Locate the cell with the specified text and output its (x, y) center coordinate. 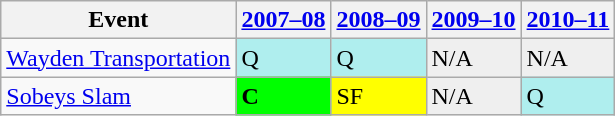
2010–11 (568, 20)
2007–08 (284, 20)
Wayden Transportation (118, 58)
2009–10 (474, 20)
SF (378, 96)
Event (118, 20)
Sobeys Slam (118, 96)
C (284, 96)
2008–09 (378, 20)
